Capture the cell that displays the provided text and extract its [x, y] central coordinate. 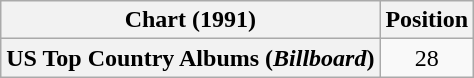
US Top Country Albums (Billboard) [190, 58]
Position [427, 20]
Chart (1991) [190, 20]
28 [427, 58]
